From the cell containing the given text, extract its center point as [X, Y] coordinate. 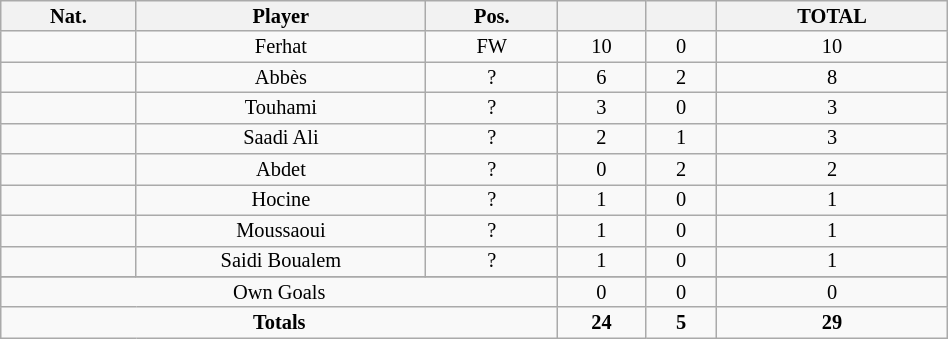
TOTAL [832, 16]
29 [832, 322]
Player [281, 16]
Pos. [492, 16]
6 [602, 78]
Saadi Ali [281, 138]
Totals [280, 322]
Saidi Boualem [281, 262]
Abdet [281, 170]
24 [602, 322]
Own Goals [280, 292]
FW [492, 46]
5 [681, 322]
8 [832, 78]
Touhami [281, 108]
Abbès [281, 78]
Hocine [281, 200]
Nat. [68, 16]
Moussaoui [281, 230]
Ferhat [281, 46]
